For the text-containing cell, return its midpoint in [X, Y] coordinate format. 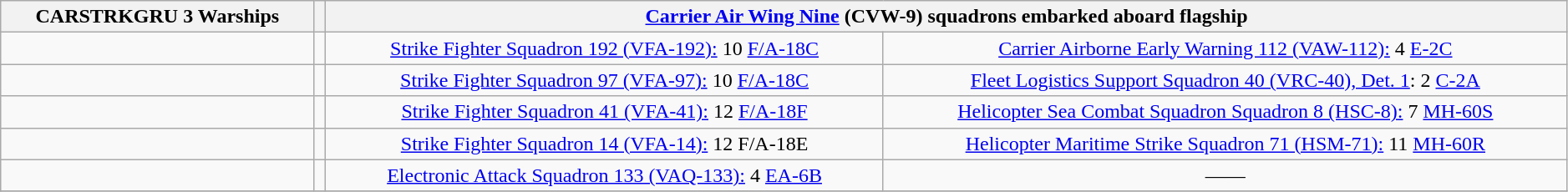
Electronic Attack Squadron 133 (VAQ-133): 4 EA-6B [605, 175]
Strike Fighter Squadron 192 (VFA-192): 10 F/A-18C [605, 48]
Helicopter Sea Combat Squadron Squadron 8 (HSC-8): 7 MH-60S [1225, 112]
Carrier Airborne Early Warning 112 (VAW-112): 4 E-2C [1225, 48]
Fleet Logistics Support Squadron 40 (VRC-40), Det. 1: 2 C-2A [1225, 80]
Strike Fighter Squadron 97 (VFA-97): 10 F/A-18C [605, 80]
—— [1225, 175]
Strike Fighter Squadron 41 (VFA-41): 12 F/A-18F [605, 112]
Strike Fighter Squadron 14 (VFA-14): 12 F/A-18E [605, 144]
Helicopter Maritime Strike Squadron 71 (HSM-71): 11 MH-60R [1225, 144]
Carrier Air Wing Nine (CVW-9) squadrons embarked aboard flagship [947, 17]
CARSTRKGRU 3 Warships [157, 17]
